Search for the cell housing the specified text and yield its [X, Y] center coordinate. 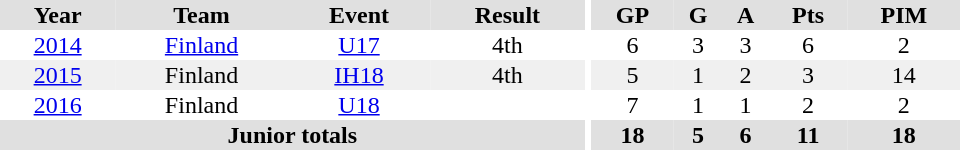
U18 [359, 105]
G [698, 15]
Team [202, 15]
A [746, 15]
U17 [359, 45]
7 [632, 105]
Year [58, 15]
2016 [58, 105]
Junior totals [292, 135]
Result [507, 15]
14 [904, 75]
PIM [904, 15]
2015 [58, 75]
IH18 [359, 75]
11 [808, 135]
Pts [808, 15]
GP [632, 15]
Event [359, 15]
2014 [58, 45]
